Output the [x, y] coordinate of the center of the cell containing the given text.  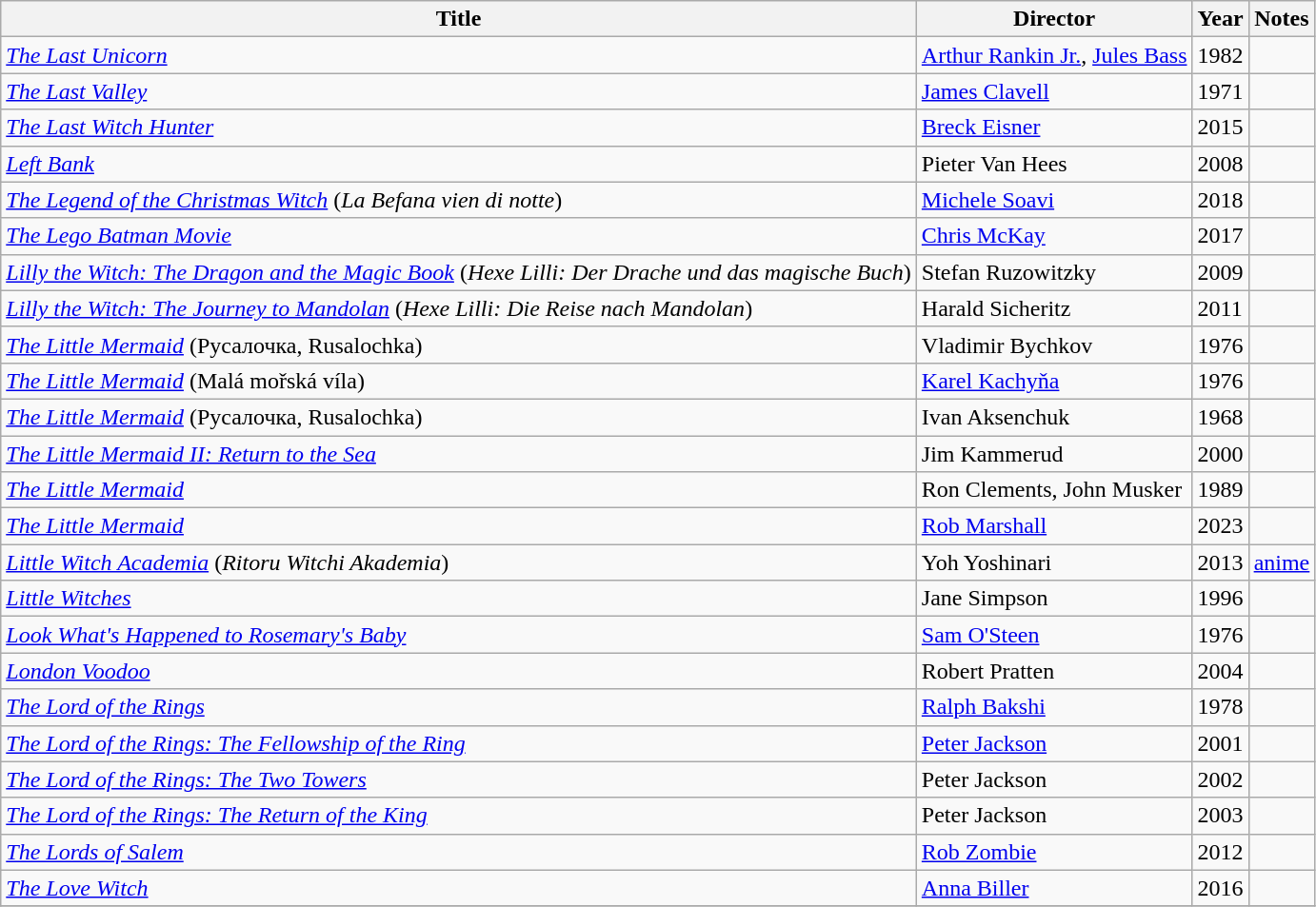
1982 [1221, 55]
2001 [1221, 743]
The Little Mermaid II: Return to the Sea [459, 454]
Pieter Van Hees [1054, 164]
Lilly the Witch: The Dragon and the Magic Book (Hexe Lilli: Der Drache und das magische Buch) [459, 272]
2016 [1221, 888]
Stefan Ruzowitzky [1054, 272]
Notes [1282, 19]
2003 [1221, 816]
2012 [1221, 852]
2013 [1221, 562]
Director [1054, 19]
Karel Kachyňa [1054, 381]
Jim Kammerud [1054, 454]
Ivan Aksenchuk [1054, 417]
2009 [1221, 272]
The Love Witch [459, 888]
2002 [1221, 779]
London Voodoo [459, 671]
Rob Marshall [1054, 526]
1978 [1221, 707]
Rob Zombie [1054, 852]
Anna Biller [1054, 888]
The Little Mermaid (Malá mořská víla) [459, 381]
Yoh Yoshinari [1054, 562]
1971 [1221, 91]
2008 [1221, 164]
The Lego Batman Movie [459, 236]
2004 [1221, 671]
2018 [1221, 200]
Title [459, 19]
The Legend of the Christmas Witch (La Befana vien di notte) [459, 200]
2015 [1221, 128]
Breck Eisner [1054, 128]
2017 [1221, 236]
The Lords of Salem [459, 852]
Lilly the Witch: The Journey to Mandolan (Hexe Lilli: Die Reise nach Mandolan) [459, 308]
Chris McKay [1054, 236]
Harald Sicheritz [1054, 308]
anime [1282, 562]
Ralph Bakshi [1054, 707]
Year [1221, 19]
James Clavell [1054, 91]
1968 [1221, 417]
The Last Witch Hunter [459, 128]
The Lord of the Rings [459, 707]
1996 [1221, 599]
Left Bank [459, 164]
2000 [1221, 454]
The Lord of the Rings: The Fellowship of the Ring [459, 743]
Michele Soavi [1054, 200]
The Lord of the Rings: The Return of the King [459, 816]
1989 [1221, 490]
The Last Unicorn [459, 55]
Little Witches [459, 599]
Arthur Rankin Jr., Jules Bass [1054, 55]
Robert Pratten [1054, 671]
Sam O'Steen [1054, 635]
Jane Simpson [1054, 599]
Vladimir Bychkov [1054, 345]
The Lord of the Rings: The Two Towers [459, 779]
2023 [1221, 526]
Ron Clements, John Musker [1054, 490]
Little Witch Academia (Ritoru Witchi Akademia) [459, 562]
Look What's Happened to Rosemary's Baby [459, 635]
2011 [1221, 308]
The Last Valley [459, 91]
